Determine the [x, y] coordinate at the center of the cell enclosing the given text.  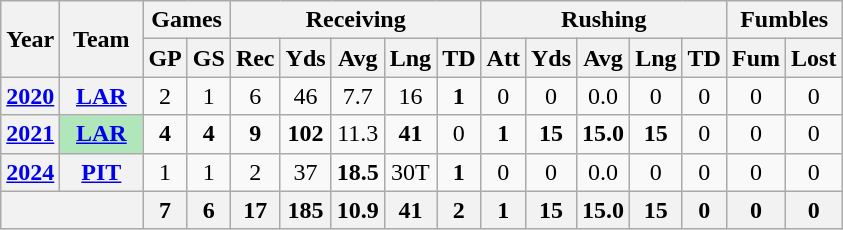
7.7 [358, 96]
Receiving [356, 20]
Year [30, 39]
2021 [30, 134]
Att [503, 58]
7 [165, 210]
16 [410, 96]
Team [102, 39]
102 [306, 134]
2024 [30, 172]
30T [410, 172]
GP [165, 58]
185 [306, 210]
37 [306, 172]
Rec [255, 58]
Lost [814, 58]
11.3 [358, 134]
18.5 [358, 172]
17 [255, 210]
46 [306, 96]
9 [255, 134]
Fum [756, 58]
PIT [102, 172]
2020 [30, 96]
10.9 [358, 210]
Games [186, 20]
GS [208, 58]
Rushing [604, 20]
Fumbles [784, 20]
